Pinpoint the cell where the given text exists, returning its (X, Y) midpoint coordinate. 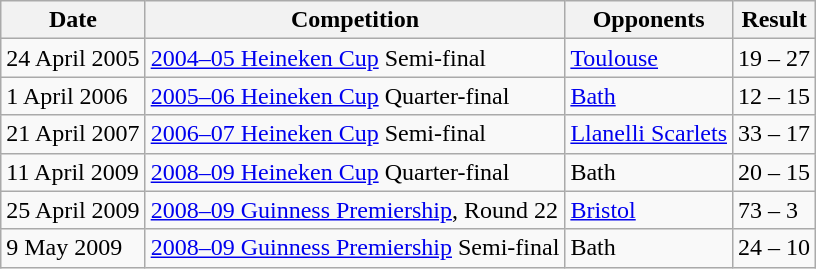
20 – 15 (774, 172)
Result (774, 20)
Bristol (649, 210)
Toulouse (649, 58)
19 – 27 (774, 58)
2006–07 Heineken Cup Semi-final (355, 134)
Date (73, 20)
21 April 2007 (73, 134)
33 – 17 (774, 134)
24 April 2005 (73, 58)
2005–06 Heineken Cup Quarter-final (355, 96)
25 April 2009 (73, 210)
11 April 2009 (73, 172)
Opponents (649, 20)
24 – 10 (774, 248)
Competition (355, 20)
73 – 3 (774, 210)
9 May 2009 (73, 248)
2004–05 Heineken Cup Semi-final (355, 58)
1 April 2006 (73, 96)
2008–09 Guinness Premiership, Round 22 (355, 210)
2008–09 Heineken Cup Quarter-final (355, 172)
2008–09 Guinness Premiership Semi-final (355, 248)
Llanelli Scarlets (649, 134)
12 – 15 (774, 96)
